Find where the given text appears and provide that cell's center as (X, Y) coordinate. 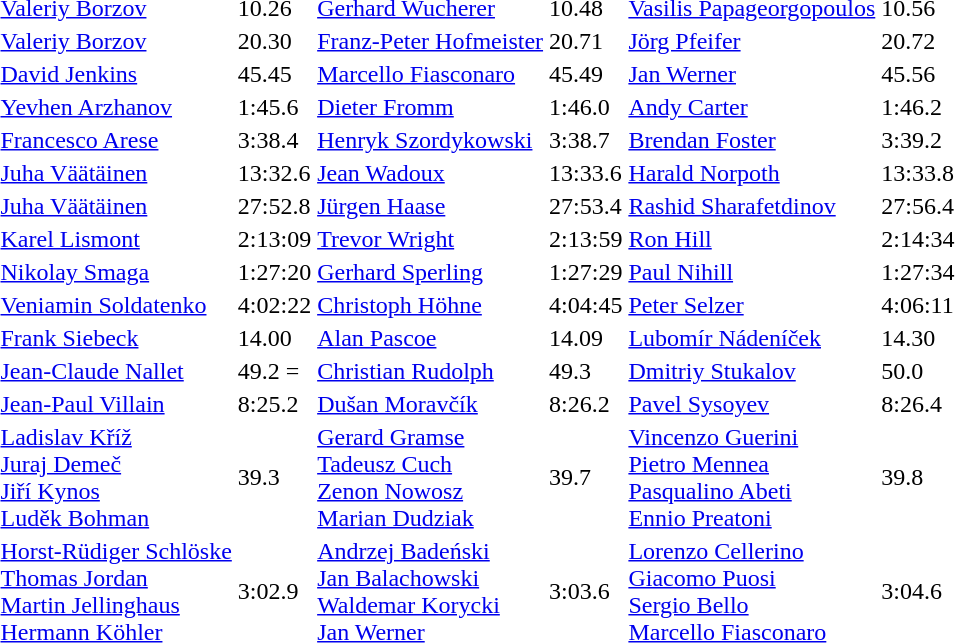
Gerard GramseTadeusz CuchZenon NowoszMarian Dudziak (430, 478)
8:26.2 (586, 404)
49.3 (586, 371)
Pavel Sysoyev (752, 404)
Vincenzo GueriniPietro MenneaPasqualino AbetiEnnio Preatoni (752, 478)
27:53.4 (586, 206)
Franz-Peter Hofmeister (430, 41)
20.30 (274, 41)
Jean Wadoux (430, 173)
Marcello Fiasconaro (430, 74)
39.7 (586, 478)
14.00 (274, 338)
Harald Norpoth (752, 173)
Paul Nihill (752, 272)
Henryk Szordykowski (430, 140)
Christian Rudolph (430, 371)
27:52.8 (274, 206)
Dmitriy Stukalov (752, 371)
39.3 (274, 478)
3:38.4 (274, 140)
8:25.2 (274, 404)
Peter Selzer (752, 305)
13:33.6 (586, 173)
1:46.0 (586, 107)
2:13:59 (586, 239)
Gerhard Sperling (430, 272)
Jörg Pfeifer (752, 41)
Dieter Fromm (430, 107)
20.71 (586, 41)
1:27:20 (274, 272)
1:27:29 (586, 272)
14.09 (586, 338)
Trevor Wright (430, 239)
Ron Hill (752, 239)
3:38.7 (586, 140)
13:32.6 (274, 173)
Jürgen Haase (430, 206)
45.45 (274, 74)
49.2 = (274, 371)
Rashid Sharafetdinov (752, 206)
45.49 (586, 74)
Christoph Höhne (430, 305)
Andy Carter (752, 107)
Brendan Foster (752, 140)
2:13:09 (274, 239)
Jan Werner (752, 74)
4:02:22 (274, 305)
Lubomír Nádeníček (752, 338)
Dušan Moravčík (430, 404)
Alan Pascoe (430, 338)
4:04:45 (586, 305)
1:45.6 (274, 107)
